Determine the [X, Y] coordinate at the center of the cell enclosing the given text.  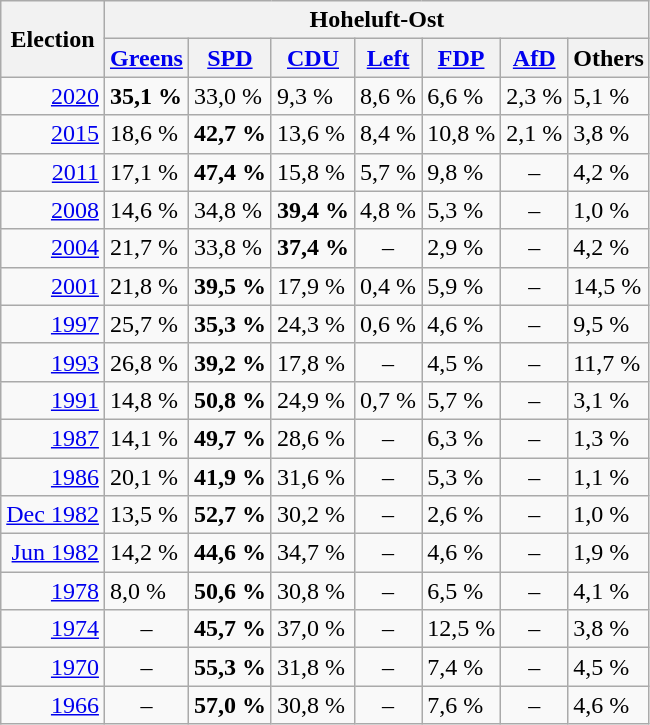
5,9 % [462, 286]
Greens [146, 58]
1974 [53, 629]
21,8 % [146, 286]
52,7 % [230, 515]
50,8 % [230, 400]
2004 [53, 248]
24,9 % [312, 400]
31,6 % [312, 477]
45,7 % [230, 629]
31,8 % [312, 667]
26,8 % [146, 362]
1993 [53, 362]
33,8 % [230, 248]
Others [609, 58]
6,6 % [462, 96]
49,7 % [230, 438]
8,0 % [146, 591]
15,8 % [312, 172]
34,7 % [312, 553]
9,3 % [312, 96]
47,4 % [230, 172]
34,8 % [230, 210]
1966 [53, 705]
7,6 % [462, 705]
37,0 % [312, 629]
20,1 % [146, 477]
14,6 % [146, 210]
18,6 % [146, 134]
17,9 % [312, 286]
21,7 % [146, 248]
50,6 % [230, 591]
28,6 % [312, 438]
AfD [534, 58]
39,2 % [230, 362]
8,6 % [388, 96]
24,3 % [312, 324]
7,4 % [462, 667]
42,7 % [230, 134]
SPD [230, 58]
9,5 % [609, 324]
4,8 % [388, 210]
2,3 % [534, 96]
1997 [53, 324]
37,4 % [312, 248]
2008 [53, 210]
14,8 % [146, 400]
33,0 % [230, 96]
13,5 % [146, 515]
1987 [53, 438]
1970 [53, 667]
57,0 % [230, 705]
12,5 % [462, 629]
1,3 % [609, 438]
Jun 1982 [53, 553]
6,5 % [462, 591]
2001 [53, 286]
55,3 % [230, 667]
2011 [53, 172]
14,5 % [609, 286]
2,6 % [462, 515]
2,1 % [534, 134]
0,4 % [388, 286]
2015 [53, 134]
1,1 % [609, 477]
2,9 % [462, 248]
14,1 % [146, 438]
1978 [53, 591]
30,2 % [312, 515]
39,4 % [312, 210]
5,1 % [609, 96]
8,4 % [388, 134]
9,8 % [462, 172]
6,3 % [462, 438]
Left [388, 58]
Dec 1982 [53, 515]
FDP [462, 58]
2020 [53, 96]
0,7 % [388, 400]
39,5 % [230, 286]
13,6 % [312, 134]
1986 [53, 477]
44,6 % [230, 553]
4,1 % [609, 591]
35,3 % [230, 324]
3,1 % [609, 400]
17,1 % [146, 172]
17,8 % [312, 362]
14,2 % [146, 553]
11,7 % [609, 362]
1991 [53, 400]
Hoheluft-Ost [376, 20]
35,1 % [146, 96]
1,9 % [609, 553]
Election [53, 39]
0,6 % [388, 324]
25,7 % [146, 324]
CDU [312, 58]
10,8 % [462, 134]
41,9 % [230, 477]
